Determine the (X, Y) coordinate at the center of the cell enclosing the given text.  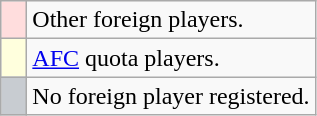
No foreign player registered. (171, 96)
AFC quota players. (171, 58)
Other foreign players. (171, 20)
